Return (x, y) of the center of cell containing provided text 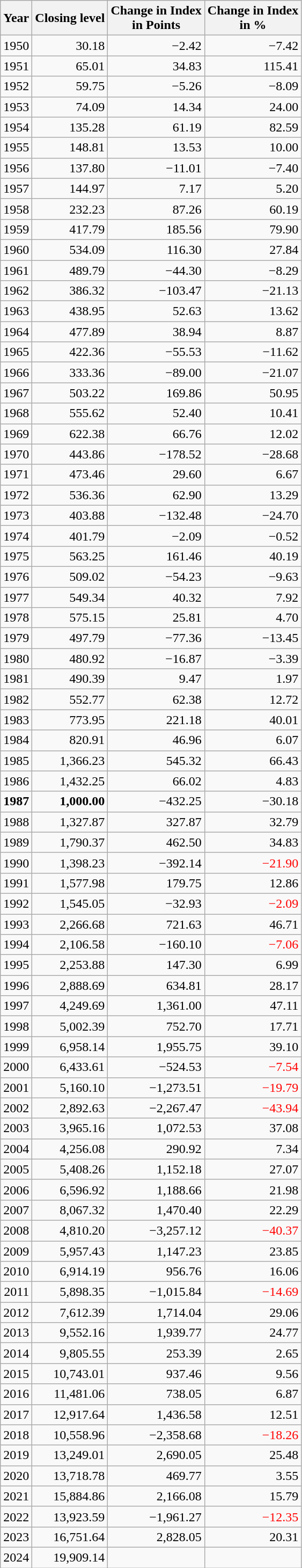
50.95 (253, 393)
1988 (16, 822)
480.92 (70, 659)
2019 (16, 1455)
1975 (16, 556)
1996 (16, 986)
1997 (16, 1006)
2017 (16, 1414)
−28.68 (253, 454)
12.72 (253, 699)
39.10 (253, 1047)
503.22 (70, 393)
2,253.88 (70, 965)
52.63 (156, 311)
1,577.98 (70, 883)
148.81 (70, 148)
1,790.37 (70, 842)
−3,257.12 (156, 1230)
116.30 (156, 250)
12.51 (253, 1414)
462.50 (156, 842)
5.20 (253, 188)
422.36 (70, 352)
1963 (16, 311)
−89.00 (156, 373)
13,249.01 (70, 1455)
29.60 (156, 475)
−132.48 (156, 515)
137.80 (70, 168)
5,898.35 (70, 1292)
5,160.10 (70, 1088)
1962 (16, 291)
−2,358.68 (156, 1435)
2,266.68 (70, 924)
−21.07 (253, 373)
1,436.58 (156, 1414)
2024 (16, 1557)
2,828.05 (156, 1537)
1994 (16, 945)
Change in Indexin % (253, 18)
−24.70 (253, 515)
1,361.00 (156, 1006)
1966 (16, 373)
1987 (16, 801)
634.81 (156, 986)
32.79 (253, 822)
1956 (16, 168)
−7.42 (253, 46)
1961 (16, 270)
333.36 (70, 373)
4,249.69 (70, 1006)
738.05 (156, 1394)
1989 (16, 842)
1972 (16, 495)
66.76 (156, 434)
179.75 (156, 883)
47.11 (253, 1006)
1977 (16, 597)
40.01 (253, 720)
1981 (16, 679)
1999 (16, 1047)
1950 (16, 46)
552.77 (70, 699)
74.09 (70, 107)
−21.13 (253, 291)
2000 (16, 1067)
1,939.77 (156, 1333)
5,957.43 (70, 1251)
13.62 (253, 311)
1,955.75 (156, 1047)
1965 (16, 352)
2002 (16, 1108)
509.02 (70, 577)
16.06 (253, 1272)
417.79 (70, 229)
185.56 (156, 229)
38.94 (156, 332)
490.39 (70, 679)
147.30 (156, 965)
13.53 (156, 148)
−2,267.47 (156, 1108)
2001 (16, 1088)
−103.47 (156, 291)
438.95 (70, 311)
2016 (16, 1394)
30.18 (70, 46)
17.71 (253, 1026)
1,366.23 (70, 761)
2013 (16, 1333)
13,718.78 (70, 1476)
1976 (16, 577)
−524.53 (156, 1067)
6.99 (253, 965)
5,002.39 (70, 1026)
1979 (16, 638)
7.34 (253, 1149)
15.79 (253, 1496)
5,408.26 (70, 1169)
Closing level (70, 18)
6.07 (253, 740)
752.70 (156, 1026)
−44.30 (156, 270)
8.87 (253, 332)
10.41 (253, 413)
327.87 (156, 822)
−11.01 (156, 168)
13,923.59 (70, 1516)
7.17 (156, 188)
−12.35 (253, 1516)
21.98 (253, 1190)
1955 (16, 148)
497.79 (70, 638)
4,810.20 (70, 1230)
12.86 (253, 883)
3.55 (253, 1476)
2,166.08 (156, 1496)
40.19 (253, 556)
2.65 (253, 1353)
−0.52 (253, 536)
65.01 (70, 66)
1951 (16, 66)
46.71 (253, 924)
1,000.00 (70, 801)
−392.14 (156, 863)
534.09 (70, 250)
1,398.23 (70, 863)
1998 (16, 1026)
1973 (16, 515)
2,106.58 (70, 945)
2005 (16, 1169)
820.91 (70, 740)
10,743.01 (70, 1374)
2007 (16, 1210)
−7.54 (253, 1067)
66.02 (156, 781)
11,481.06 (70, 1394)
2,888.69 (70, 986)
−40.37 (253, 1230)
253.39 (156, 1353)
1.97 (253, 679)
−11.62 (253, 352)
555.62 (70, 413)
87.26 (156, 209)
221.18 (156, 720)
1,545.05 (70, 903)
536.36 (70, 495)
473.46 (70, 475)
549.34 (70, 597)
2,892.63 (70, 1108)
1985 (16, 761)
386.32 (70, 291)
1957 (16, 188)
232.23 (70, 209)
773.95 (70, 720)
−5.26 (156, 86)
2021 (16, 1496)
−30.18 (253, 801)
−55.53 (156, 352)
1959 (16, 229)
9,805.55 (70, 1353)
563.25 (70, 556)
9,552.16 (70, 1333)
−1,015.84 (156, 1292)
−7.06 (253, 945)
9.47 (156, 679)
7.92 (253, 597)
8,067.32 (70, 1210)
−13.45 (253, 638)
66.43 (253, 761)
1982 (16, 699)
−2.42 (156, 46)
−16.87 (156, 659)
2023 (16, 1537)
1,714.04 (156, 1312)
135.28 (70, 127)
4,256.08 (70, 1149)
6.87 (253, 1394)
1,188.66 (156, 1190)
2014 (16, 1353)
1,470.40 (156, 1210)
−8.29 (253, 270)
79.90 (253, 229)
1974 (16, 536)
24.77 (253, 1333)
62.38 (156, 699)
20.31 (253, 1537)
2015 (16, 1374)
28.17 (253, 986)
575.15 (70, 618)
2018 (16, 1435)
−432.25 (156, 801)
937.46 (156, 1374)
2022 (16, 1516)
Change in Indexin Points (156, 18)
469.77 (156, 1476)
61.19 (156, 127)
29.06 (253, 1312)
290.92 (156, 1149)
1960 (16, 250)
443.86 (70, 454)
1964 (16, 332)
4.70 (253, 618)
477.89 (70, 332)
6,958.14 (70, 1047)
−21.90 (253, 863)
2010 (16, 1272)
1968 (16, 413)
27.07 (253, 1169)
721.63 (156, 924)
2009 (16, 1251)
6,914.19 (70, 1272)
27.84 (253, 250)
24.00 (253, 107)
3,965.16 (70, 1128)
2020 (16, 1476)
1983 (16, 720)
1967 (16, 393)
6,433.61 (70, 1067)
401.79 (70, 536)
12,917.64 (70, 1414)
6,596.92 (70, 1190)
1970 (16, 454)
−160.10 (156, 945)
1953 (16, 107)
161.46 (156, 556)
12.02 (253, 434)
1,327.87 (70, 822)
−178.52 (156, 454)
40.32 (156, 597)
25.81 (156, 618)
545.32 (156, 761)
1995 (16, 965)
−19.79 (253, 1088)
9.56 (253, 1374)
62.90 (156, 495)
1993 (16, 924)
1991 (16, 883)
−14.69 (253, 1292)
−8.09 (253, 86)
−32.93 (156, 903)
1,152.18 (156, 1169)
46.96 (156, 740)
2011 (16, 1292)
956.76 (156, 1272)
52.40 (156, 413)
1978 (16, 618)
4.83 (253, 781)
−77.36 (156, 638)
1984 (16, 740)
1952 (16, 86)
7,612.39 (70, 1312)
23.85 (253, 1251)
37.08 (253, 1128)
2004 (16, 1149)
115.41 (253, 66)
1992 (16, 903)
1986 (16, 781)
−7.40 (253, 168)
−9.63 (253, 577)
2012 (16, 1312)
−3.39 (253, 659)
10.00 (253, 148)
−18.26 (253, 1435)
2003 (16, 1128)
−1,961.27 (156, 1516)
16,751.64 (70, 1537)
489.79 (70, 270)
2,690.05 (156, 1455)
60.19 (253, 209)
59.75 (70, 86)
1990 (16, 863)
2006 (16, 1190)
−1,273.51 (156, 1088)
25.48 (253, 1455)
82.59 (253, 127)
2008 (16, 1230)
−54.23 (156, 577)
14.34 (156, 107)
10,558.96 (70, 1435)
622.38 (70, 434)
19,909.14 (70, 1557)
6.67 (253, 475)
169.86 (156, 393)
1969 (16, 434)
1958 (16, 209)
1,072.53 (156, 1128)
1971 (16, 475)
144.97 (70, 188)
−43.94 (253, 1108)
22.29 (253, 1210)
13.29 (253, 495)
1954 (16, 127)
1,432.25 (70, 781)
Year (16, 18)
1,147.23 (156, 1251)
403.88 (70, 515)
1980 (16, 659)
15,884.86 (70, 1496)
